For the text-containing cell, return its midpoint in [X, Y] coordinate format. 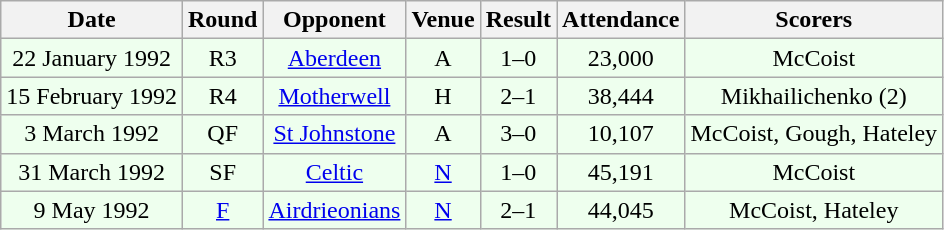
3 March 1992 [92, 134]
Scorers [814, 20]
3–0 [518, 134]
Venue [443, 20]
45,191 [621, 172]
9 May 1992 [92, 210]
10,107 [621, 134]
F [222, 210]
44,045 [621, 210]
31 March 1992 [92, 172]
Mikhailichenko (2) [814, 96]
38,444 [621, 96]
McCoist, Hateley [814, 210]
Result [518, 20]
Celtic [334, 172]
23,000 [621, 58]
Motherwell [334, 96]
Round [222, 20]
Airdrieonians [334, 210]
22 January 1992 [92, 58]
SF [222, 172]
Opponent [334, 20]
15 February 1992 [92, 96]
R4 [222, 96]
Attendance [621, 20]
Date [92, 20]
McCoist, Gough, Hateley [814, 134]
R3 [222, 58]
QF [222, 134]
Aberdeen [334, 58]
H [443, 96]
St Johnstone [334, 134]
